Locate the cell with the specified text and output its (X, Y) center coordinate. 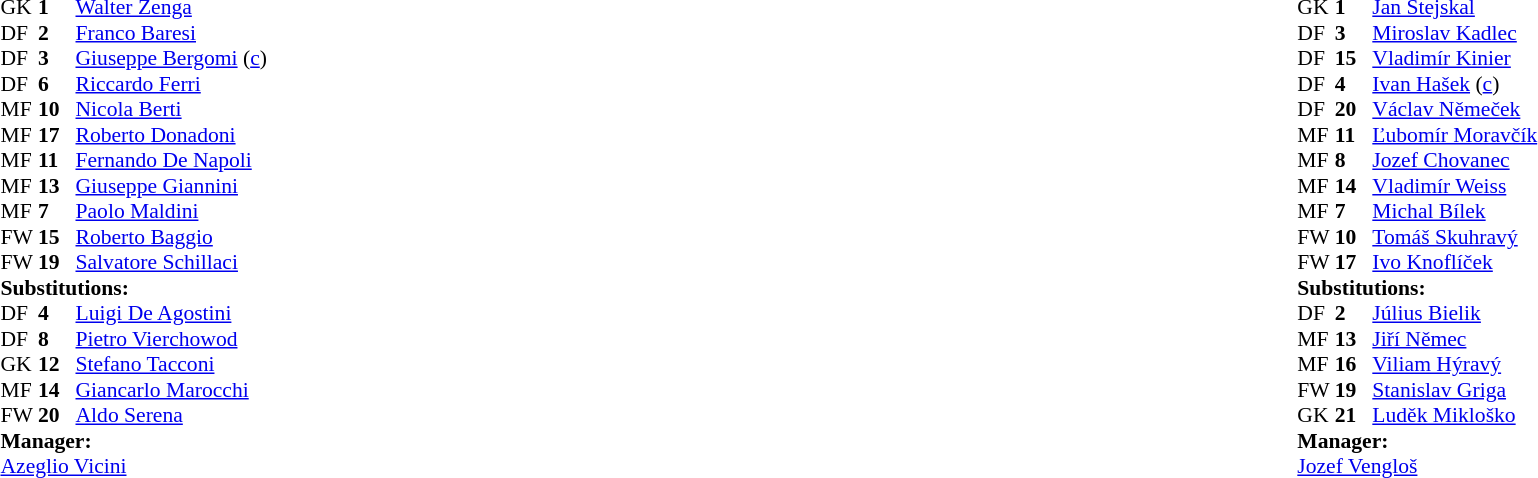
Vladimír Weiss (1454, 186)
Ľubomír Moravčík (1454, 135)
Jiří Němec (1454, 339)
Roberto Baggio (172, 237)
Luigi De Agostini (172, 313)
Michal Bílek (1454, 211)
Viliam Hýravý (1454, 365)
12 (57, 365)
Július Bielik (1454, 313)
Aldo Serena (172, 415)
Stanislav Griga (1454, 390)
Ivo Knoflíček (1454, 263)
Stefano Tacconi (172, 365)
Giuseppe Bergomi (c) (172, 59)
Ivan Hašek (c) (1454, 84)
Giuseppe Giannini (172, 186)
Jozef Chovanec (1454, 161)
16 (1354, 365)
Paolo Maldini (172, 211)
Václav Němeček (1454, 109)
Riccardo Ferri (172, 84)
Fernando De Napoli (172, 161)
Pietro Vierchowod (172, 339)
Franco Baresi (172, 33)
Vladimír Kinier (1454, 59)
Miroslav Kadlec (1454, 33)
21 (1354, 415)
6 (57, 84)
Salvatore Schillaci (172, 263)
Nicola Berti (172, 109)
Luděk Mikloško (1454, 415)
Tomáš Skuhravý (1454, 237)
Roberto Donadoni (172, 135)
Giancarlo Marocchi (172, 390)
